Output the (X, Y) coordinate of the center of the cell containing the given text.  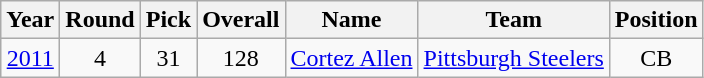
128 (241, 58)
Pittsburgh Steelers (514, 58)
Year (30, 20)
Overall (241, 20)
2011 (30, 58)
Position (656, 20)
CB (656, 58)
Pick (168, 20)
Cortez Allen (352, 58)
4 (100, 58)
Round (100, 20)
31 (168, 58)
Name (352, 20)
Team (514, 20)
